Return [x, y] of the center of cell containing provided text 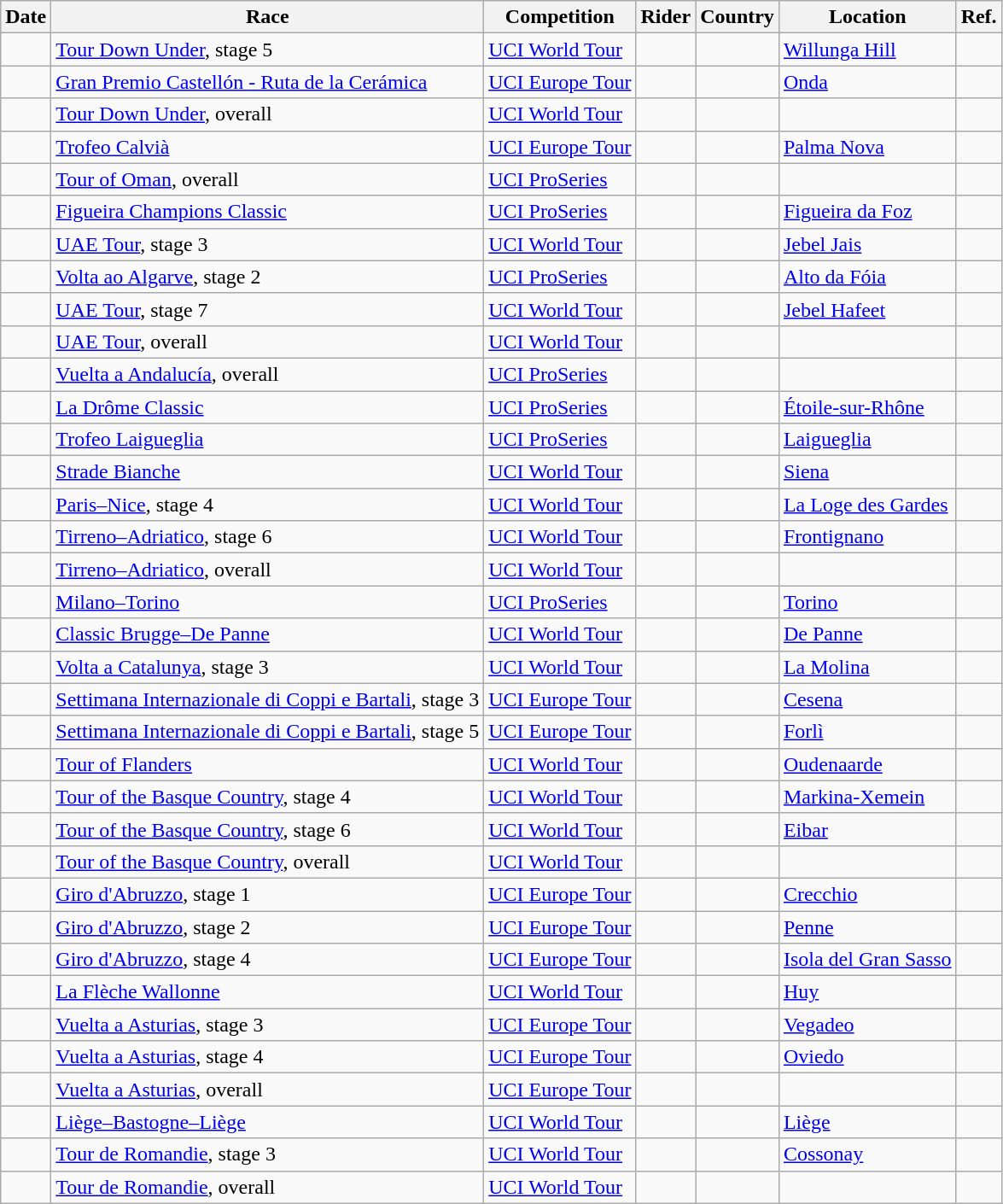
Isola del Gran Sasso [867, 960]
La Loge des Gardes [867, 505]
Oudenaarde [867, 764]
Étoile-sur-Rhône [867, 407]
Paris–Nice, stage 4 [268, 505]
Penne [867, 926]
Liège [867, 1122]
De Panne [867, 634]
Settimana Internazionale di Coppi e Bartali, stage 3 [268, 699]
Oviedo [867, 1057]
Forlì [867, 732]
Vuelta a Asturias, overall [268, 1090]
Figueira da Foz [867, 212]
Tour of the Basque Country, overall [268, 862]
Crecchio [867, 894]
Date [26, 17]
Gran Premio Castellón - Ruta de la Cerámica [268, 82]
Tour of the Basque Country, stage 4 [268, 797]
Giro d'Abruzzo, stage 4 [268, 960]
Settimana Internazionale di Coppi e Bartali, stage 5 [268, 732]
La Flèche Wallonne [268, 992]
Siena [867, 472]
Classic Brugge–De Panne [268, 634]
Giro d'Abruzzo, stage 1 [268, 894]
Vuelta a Asturias, stage 3 [268, 1025]
Race [268, 17]
Tour de Romandie, stage 3 [268, 1154]
Milano–Torino [268, 602]
Markina-Xemein [867, 797]
Torino [867, 602]
UAE Tour, stage 3 [268, 244]
UAE Tour, stage 7 [268, 309]
Eibar [867, 829]
Liège–Bastogne–Liège [268, 1122]
Volta ao Algarve, stage 2 [268, 277]
Trofeo Laigueglia [268, 440]
Competition [560, 17]
Country [738, 17]
Figueira Champions Classic [268, 212]
Vuelta a Asturias, stage 4 [268, 1057]
Tour of Oman, overall [268, 179]
Tour Down Under, stage 5 [268, 50]
Laigueglia [867, 440]
Huy [867, 992]
Frontignano [867, 537]
Trofeo Calvià [268, 147]
Cossonay [867, 1154]
Ref. [978, 17]
Tour of the Basque Country, stage 6 [268, 829]
Willunga Hill [867, 50]
UAE Tour, overall [268, 342]
Rider [666, 17]
Alto da Fóia [867, 277]
Palma Nova [867, 147]
Volta a Catalunya, stage 3 [268, 667]
Tour de Romandie, overall [268, 1187]
Vegadeo [867, 1025]
Tour of Flanders [268, 764]
Jebel Hafeet [867, 309]
Location [867, 17]
Tour Down Under, overall [268, 114]
Vuelta a Andalucía, overall [268, 374]
Tirreno–Adriatico, overall [268, 570]
Cesena [867, 699]
Strade Bianche [268, 472]
La Drôme Classic [268, 407]
La Molina [867, 667]
Jebel Jais [867, 244]
Giro d'Abruzzo, stage 2 [268, 926]
Onda [867, 82]
Tirreno–Adriatico, stage 6 [268, 537]
